Find where the given text appears and provide that cell's center as [x, y] coordinate. 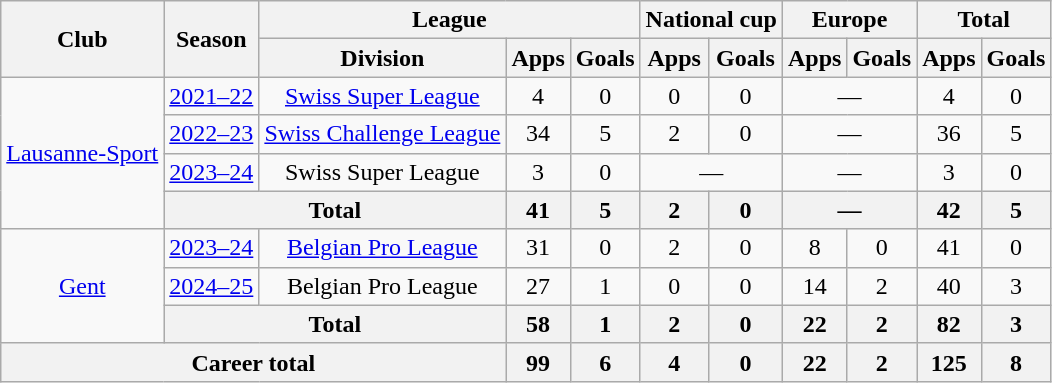
2022–23 [212, 134]
Swiss Challenge League [382, 134]
42 [949, 210]
Gent [82, 286]
14 [814, 286]
Lausanne-Sport [82, 153]
National cup [711, 20]
82 [949, 324]
6 [605, 362]
2021–22 [212, 96]
34 [538, 134]
58 [538, 324]
125 [949, 362]
99 [538, 362]
2024–25 [212, 286]
Season [212, 39]
36 [949, 134]
Europe [849, 20]
Career total [254, 362]
40 [949, 286]
27 [538, 286]
League [450, 20]
31 [538, 248]
Club [82, 39]
Division [382, 58]
